Provide the (x, y) coordinate of the cell's center where the given text is located.  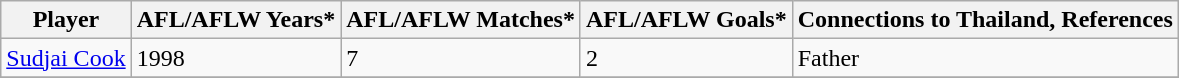
AFL/AFLW Goals* (686, 20)
Sudjai Cook (66, 58)
Father (985, 58)
1998 (236, 58)
AFL/AFLW Years* (236, 20)
7 (461, 58)
AFL/AFLW Matches* (461, 20)
Player (66, 20)
2 (686, 58)
Connections to Thailand, References (985, 20)
